Scan for the cell matching the given text and deliver its [X, Y] coordinate at center. 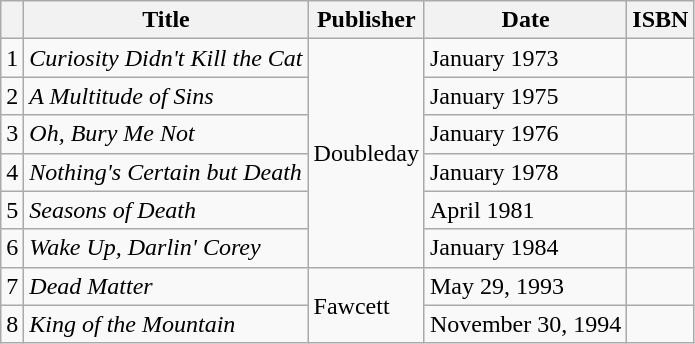
Dead Matter [166, 286]
January 1978 [525, 172]
April 1981 [525, 210]
Curiosity Didn't Kill the Cat [166, 58]
January 1975 [525, 96]
1 [12, 58]
ISBN [660, 20]
King of the Mountain [166, 324]
3 [12, 134]
January 1976 [525, 134]
Nothing's Certain but Death [166, 172]
6 [12, 248]
2 [12, 96]
5 [12, 210]
Fawcett [366, 305]
Publisher [366, 20]
May 29, 1993 [525, 286]
Doubleday [366, 153]
Wake Up, Darlin' Corey [166, 248]
Oh, Bury Me Not [166, 134]
Seasons of Death [166, 210]
November 30, 1994 [525, 324]
4 [12, 172]
Title [166, 20]
January 1984 [525, 248]
7 [12, 286]
8 [12, 324]
January 1973 [525, 58]
A Multitude of Sins [166, 96]
Date [525, 20]
